For the text-containing cell, return its midpoint in (x, y) coordinate format. 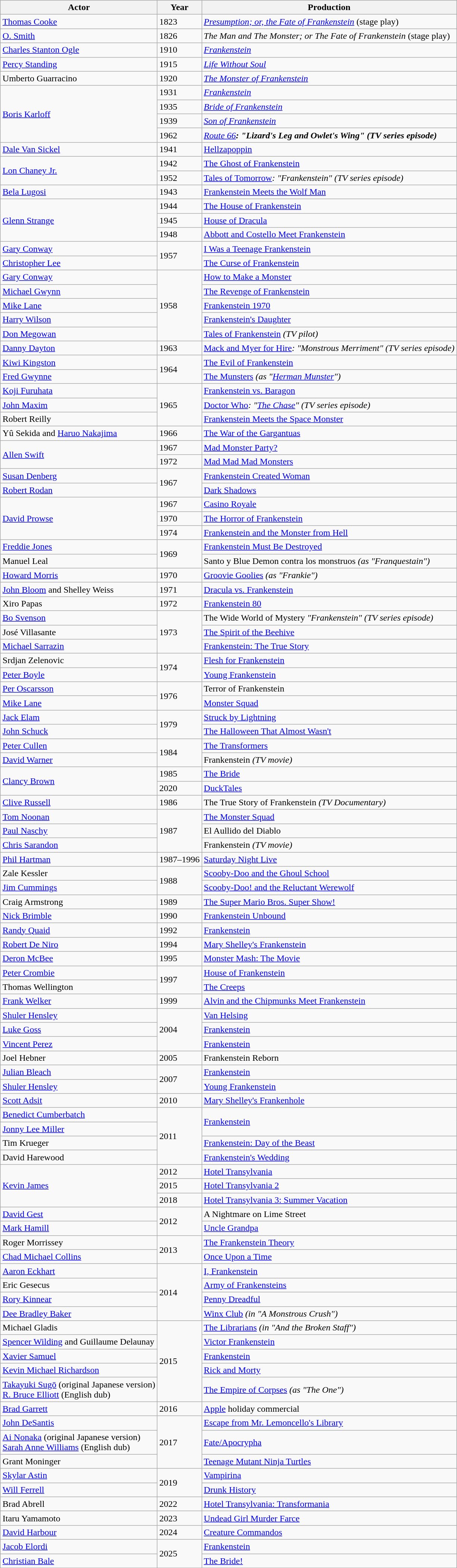
Brad Garrett (79, 1409)
Army of Frankensteins (329, 1285)
2004 (179, 1029)
1995 (179, 959)
Grant Moninger (79, 1461)
Hotel Transylvania 2 (329, 1186)
House of Frankenstein (329, 973)
Julian Bleach (79, 1072)
1973 (179, 632)
Monster Squad (329, 703)
1915 (179, 64)
Abbott and Costello Meet Frankenstein (329, 235)
Boris Karloff (79, 114)
Frankenstein 1970 (329, 305)
1990 (179, 916)
2011 (179, 1136)
Bo Svenson (79, 618)
1965 (179, 405)
Michael Gwynn (79, 291)
David Prowse (79, 518)
1997 (179, 980)
1943 (179, 192)
The Frankenstein Theory (329, 1242)
Apple holiday commercial (329, 1409)
Takayuki Sugō (original Japanese version)R. Bruce Elliott (English dub) (79, 1390)
Umberto Guarracino (79, 78)
The Monster Squad (329, 816)
Eric Gesecus (79, 1285)
Jacob Elordi (79, 1546)
Rick and Morty (329, 1370)
Glenn Strange (79, 220)
Don Megowan (79, 334)
1979 (179, 724)
The Man and The Monster; or The Fate of Frankenstein (stage play) (329, 36)
1920 (179, 78)
Frankenstein Unbound (329, 916)
2023 (179, 1518)
1964 (179, 369)
O. Smith (79, 36)
Charles Stanton Ogle (79, 50)
Frankenstein's Daughter (329, 320)
Randy Quaid (79, 930)
Mary Shelley's Frankenhole (329, 1101)
Frankenstein 80 (329, 603)
2024 (179, 1532)
Jonny Lee Miller (79, 1129)
Frankenstein: The True Story (329, 646)
1963 (179, 348)
Drunk History (329, 1490)
1935 (179, 107)
1999 (179, 1001)
Mad Monster Party? (329, 448)
Peter Crombie (79, 973)
1987 (179, 831)
Brad Abrell (79, 1504)
Rory Kinnear (79, 1299)
1966 (179, 433)
Tales of Tomorrow: "Frankenstein" (TV series episode) (329, 178)
Benedict Cumberbatch (79, 1115)
David Harbour (79, 1532)
1942 (179, 163)
Life Without Soul (329, 64)
1986 (179, 802)
1823 (179, 22)
Koji Furuhata (79, 391)
Xavier Samuel (79, 1356)
2025 (179, 1553)
Joel Hebner (79, 1058)
DuckTales (329, 788)
Son of Frankenstein (329, 121)
Freddie Jones (79, 547)
Frankenstein Must Be Destroyed (329, 547)
Vampirina (329, 1476)
Alvin and the Chipmunks Meet Frankenstein (329, 1001)
El Aullido del Diablo (329, 831)
Saturday Night Live (329, 859)
2017 (179, 1442)
Clive Russell (79, 802)
The Empire of Corpses (as "The One") (329, 1390)
Frank Welker (79, 1001)
Bride of Frankenstein (329, 107)
Percy Standing (79, 64)
Christian Bale (79, 1561)
1989 (179, 902)
Frankenstein and the Monster from Hell (329, 533)
The Evil of Frankenstein (329, 362)
Frankenstein Meets the Space Monster (329, 419)
Harry Wilson (79, 320)
Hotel Transylvania (329, 1172)
2016 (179, 1409)
The War of the Gargantuas (329, 433)
The Super Mario Bros. Super Show! (329, 902)
Peter Cullen (79, 746)
Dracula vs. Frankenstein (329, 589)
Danny Dayton (79, 348)
Monster Mash: The Movie (329, 959)
1987–1996 (179, 859)
Tales of Frankenstein (TV pilot) (329, 334)
Will Ferrell (79, 1490)
1984 (179, 753)
Peter Boyle (79, 675)
1910 (179, 50)
The House of Frankenstein (329, 206)
Yû Sekida and Haruo Nakajima (79, 433)
Victor Frankenstein (329, 1342)
The Horror of Frankenstein (329, 518)
2014 (179, 1292)
Thomas Cooke (79, 22)
Luke Goss (79, 1029)
The Librarians (in "And the Broken Staff") (329, 1328)
Xiro Papas (79, 603)
Tim Krueger (79, 1143)
Vincent Perez (79, 1044)
Robert De Niro (79, 944)
Penny Dreadful (329, 1299)
Dark Shadows (329, 490)
1948 (179, 235)
Craig Armstrong (79, 902)
1971 (179, 589)
Presumption; or, the Fate of Frankenstein (stage play) (329, 22)
Frankenstein Created Woman (329, 476)
Ai Nonaka (original Japanese version)Sarah Anne Williams (English dub) (79, 1442)
2018 (179, 1200)
Teenage Mutant Ninja Turtles (329, 1461)
The Transformers (329, 746)
The Monster of Frankenstein (329, 78)
The Munsters (as "Herman Munster") (329, 376)
1944 (179, 206)
Scott Adsit (79, 1101)
Jack Elam (79, 717)
1952 (179, 178)
I, Frankenstein (329, 1271)
Nick Brimble (79, 916)
Phil Hartman (79, 859)
Uncle Grandpa (329, 1228)
Christopher Lee (79, 263)
Allen Swift (79, 455)
1994 (179, 944)
Year (179, 7)
Howard Morris (79, 575)
Manuel Leal (79, 561)
David Harewood (79, 1157)
Actor (79, 7)
Tom Noonan (79, 816)
John Bloom and Shelley Weiss (79, 589)
2020 (179, 788)
Hellzapoppin (329, 149)
Deron McBee (79, 959)
1962 (179, 135)
Roger Morrissey (79, 1242)
1992 (179, 930)
Fred Gwynne (79, 376)
Hotel Transylvania: Transformania (329, 1504)
Dee Bradley Baker (79, 1313)
Mack and Myer for Hire: "Monstrous Merriment" (TV series episode) (329, 348)
Doctor Who: "The Chase" (TV series episode) (329, 405)
1931 (179, 92)
Scooby-Doo! and the Reluctant Werewolf (329, 888)
Production (329, 7)
Frankenstein: Day of the Beast (329, 1143)
Frankenstein's Wedding (329, 1157)
The Wide World of Mystery "Frankenstein" (TV series episode) (329, 618)
Creature Commandos (329, 1532)
Bela Lugosi (79, 192)
A Nightmare on Lime Street (329, 1214)
Casino Royale (329, 504)
David Gest (79, 1214)
2005 (179, 1058)
1976 (179, 696)
Mary Shelley's Frankenstein (329, 944)
John DeSantis (79, 1423)
Escape from Mr. Lemoncello's Library (329, 1423)
John Maxim (79, 405)
José Villasante (79, 632)
Chad Michael Collins (79, 1257)
Itaru Yamamoto (79, 1518)
The Bride (329, 774)
Flesh for Frankenstein (329, 661)
Susan Denberg (79, 476)
1957 (179, 256)
Srdjan Zelenovic (79, 661)
The Creeps (329, 987)
Hotel Transylvania 3: Summer Vacation (329, 1200)
1985 (179, 774)
Skylar Astin (79, 1476)
John Schuck (79, 731)
The True Story of Frankenstein (TV Documentary) (329, 802)
Kevin James (79, 1186)
The Halloween That Almost Wasn't (329, 731)
Kiwi Kingston (79, 362)
1941 (179, 149)
Terror of Frankenstein (329, 689)
Michael Gladis (79, 1328)
2013 (179, 1249)
Frankenstein Meets the Wolf Man (329, 192)
Santo y Blue Demon contra los monstruos (as "Franquestain") (329, 561)
Lon Chaney Jr. (79, 170)
Thomas Wellington (79, 987)
Once Upon a Time (329, 1257)
1969 (179, 554)
House of Dracula (329, 220)
Michael Sarrazin (79, 646)
The Ghost of Frankenstein (329, 163)
Aaron Eckhart (79, 1271)
1958 (179, 305)
Struck by Lightning (329, 717)
Zale Kessler (79, 874)
1939 (179, 121)
Spencer Wilding and Guillaume Delaunay (79, 1342)
2010 (179, 1101)
Kevin Michael Richardson (79, 1370)
Robert Rodan (79, 490)
Clancy Brown (79, 781)
Chris Sarandon (79, 845)
1945 (179, 220)
1988 (179, 881)
How to Make a Monster (329, 277)
Robert Reilly (79, 419)
Mad Mad Mad Monsters (329, 462)
2022 (179, 1504)
Undead Girl Murder Farce (329, 1518)
Winx Club (in "A Monstrous Crush") (329, 1313)
The Revenge of Frankenstein (329, 291)
Jim Cummings (79, 888)
The Curse of Frankenstein (329, 263)
2007 (179, 1079)
Per Oscarsson (79, 689)
1826 (179, 36)
2019 (179, 1483)
Paul Naschy (79, 831)
Van Helsing (329, 1015)
The Bride! (329, 1561)
Groovie Goolies (as "Frankie") (329, 575)
David Warner (79, 760)
I Was a Teenage Frankenstein (329, 249)
Scooby-Doo and the Ghoul School (329, 874)
Dale Van Sickel (79, 149)
Fate/Apocrypha (329, 1442)
Mark Hamill (79, 1228)
Frankenstein vs. Baragon (329, 391)
Route 66: "Lizard's Leg and Owlet's Wing" (TV series episode) (329, 135)
The Spirit of the Beehive (329, 632)
Frankenstein Reborn (329, 1058)
